Output the [x, y] coordinate of the center of the cell containing the given text.  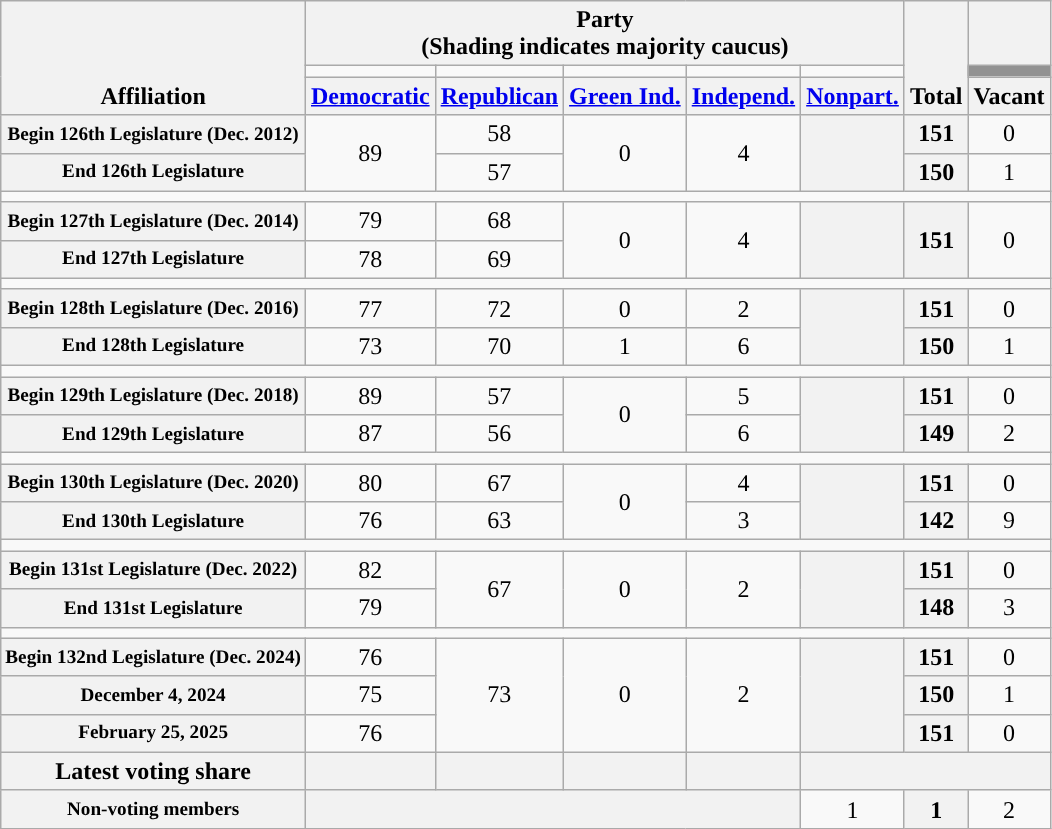
End 131st Legislature [154, 608]
Non-voting members [154, 809]
Affiliation [154, 58]
80 [370, 483]
End 129th Legislature [154, 434]
Latest voting share [154, 771]
5 [743, 395]
Begin 126th Legislature (Dec. 2012) [154, 134]
Green Ind. [626, 96]
End 126th Legislature [154, 172]
149 [936, 434]
Party (Shading indicates majority caucus) [604, 34]
9 [1009, 521]
148 [936, 608]
Vacant [1009, 96]
End 127th Legislature [154, 259]
Total [936, 58]
Nonpart. [853, 96]
68 [499, 221]
Republican [499, 96]
Democratic [370, 96]
Begin 132nd Legislature (Dec. 2024) [154, 657]
56 [499, 434]
87 [370, 434]
75 [370, 695]
Begin 127th Legislature (Dec. 2014) [154, 221]
Begin 130th Legislature (Dec. 2020) [154, 483]
Begin 129th Legislature (Dec. 2018) [154, 395]
142 [936, 521]
Independ. [743, 96]
February 25, 2025 [154, 733]
Begin 131st Legislature (Dec. 2022) [154, 570]
58 [499, 134]
77 [370, 308]
78 [370, 259]
70 [499, 346]
82 [370, 570]
69 [499, 259]
End 130th Legislature [154, 521]
End 128th Legislature [154, 346]
72 [499, 308]
December 4, 2024 [154, 695]
63 [499, 521]
Begin 128th Legislature (Dec. 2016) [154, 308]
